Output the (X, Y) coordinate of the center of the cell containing the given text.  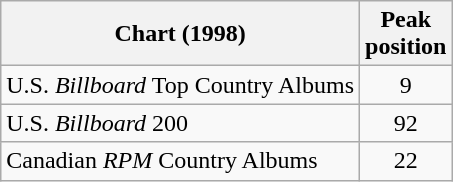
22 (406, 161)
Chart (1998) (180, 34)
92 (406, 123)
U.S. Billboard 200 (180, 123)
Peakposition (406, 34)
U.S. Billboard Top Country Albums (180, 85)
9 (406, 85)
Canadian RPM Country Albums (180, 161)
